Locate the cell with the specified text and output its [X, Y] center coordinate. 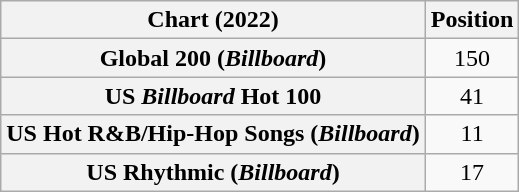
17 [472, 172]
US Billboard Hot 100 [213, 96]
US Hot R&B/Hip-Hop Songs (Billboard) [213, 134]
Position [472, 20]
Global 200 (Billboard) [213, 58]
41 [472, 96]
11 [472, 134]
Chart (2022) [213, 20]
US Rhythmic (Billboard) [213, 172]
150 [472, 58]
